Detect which cell encompasses the target text, then output its (X, Y) center coordinate. 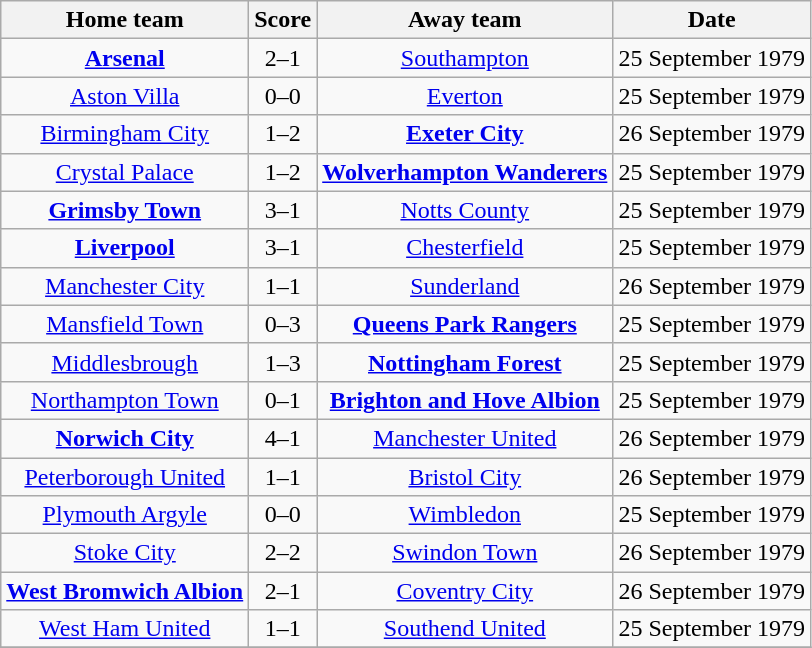
2–2 (283, 553)
Southampton (465, 58)
Northampton Town (125, 400)
Swindon Town (465, 553)
West Bromwich Albion (125, 591)
Birmingham City (125, 134)
West Ham United (125, 629)
Notts County (465, 210)
Chesterfield (465, 248)
Middlesbrough (125, 362)
Coventry City (465, 591)
Wimbledon (465, 515)
0–3 (283, 324)
Aston Villa (125, 96)
Peterborough United (125, 477)
Crystal Palace (125, 172)
Plymouth Argyle (125, 515)
Everton (465, 96)
Southend United (465, 629)
0–1 (283, 400)
Grimsby Town (125, 210)
Brighton and Hove Albion (465, 400)
Norwich City (125, 438)
1–3 (283, 362)
Exeter City (465, 134)
Score (283, 20)
4–1 (283, 438)
Arsenal (125, 58)
Manchester United (465, 438)
Wolverhampton Wanderers (465, 172)
Date (712, 20)
Sunderland (465, 286)
Liverpool (125, 248)
Mansfield Town (125, 324)
Manchester City (125, 286)
Queens Park Rangers (465, 324)
Nottingham Forest (465, 362)
Bristol City (465, 477)
Home team (125, 20)
Away team (465, 20)
Stoke City (125, 553)
